Capture the cell that displays the provided text and extract its (X, Y) central coordinate. 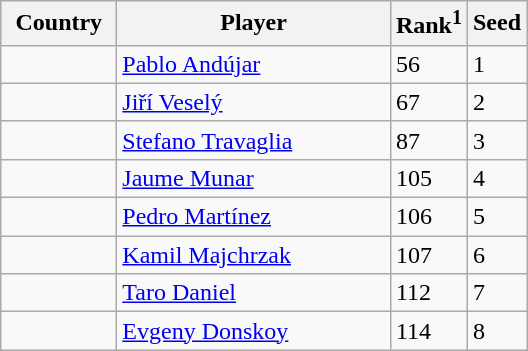
1 (496, 64)
6 (496, 255)
Evgeny Donskoy (254, 331)
Taro Daniel (254, 293)
4 (496, 178)
Jaume Munar (254, 178)
105 (428, 178)
Seed (496, 24)
Jiří Veselý (254, 102)
5 (496, 217)
Kamil Majchrzak (254, 255)
3 (496, 140)
56 (428, 64)
Rank1 (428, 24)
112 (428, 293)
67 (428, 102)
114 (428, 331)
Player (254, 24)
2 (496, 102)
107 (428, 255)
87 (428, 140)
Country (59, 24)
Stefano Travaglia (254, 140)
Pedro Martínez (254, 217)
8 (496, 331)
7 (496, 293)
Pablo Andújar (254, 64)
106 (428, 217)
